From the cell containing the given text, extract its center point as (x, y) coordinate. 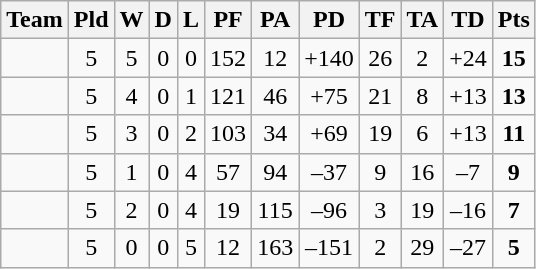
163 (276, 248)
Pts (514, 20)
+69 (330, 134)
TA (422, 20)
+24 (468, 58)
–151 (330, 248)
6 (422, 134)
34 (276, 134)
+140 (330, 58)
46 (276, 96)
Team (35, 20)
PD (330, 20)
D (163, 20)
–16 (468, 210)
29 (422, 248)
W (132, 20)
7 (514, 210)
94 (276, 172)
115 (276, 210)
26 (380, 58)
–7 (468, 172)
PF (228, 20)
13 (514, 96)
16 (422, 172)
L (190, 20)
–27 (468, 248)
–96 (330, 210)
PA (276, 20)
152 (228, 58)
15 (514, 58)
TF (380, 20)
8 (422, 96)
Pld (91, 20)
57 (228, 172)
TD (468, 20)
–37 (330, 172)
121 (228, 96)
+75 (330, 96)
103 (228, 134)
21 (380, 96)
11 (514, 134)
